Return the (X, Y) coordinate for the center point of the cell that contains the specified text.  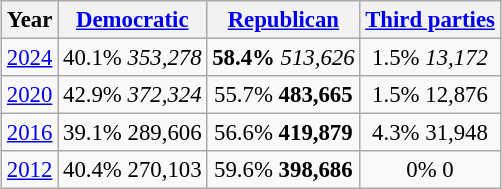
1.5% 13,172 (430, 58)
2016 (30, 133)
40.1% 353,278 (132, 58)
4.3% 31,948 (430, 133)
56.6% 419,879 (284, 133)
Third parties (430, 20)
Democratic (132, 20)
Republican (284, 20)
40.4% 270,103 (132, 170)
42.9% 372,324 (132, 95)
0% 0 (430, 170)
2020 (30, 95)
Year (30, 20)
1.5% 12,876 (430, 95)
58.4% 513,626 (284, 58)
2012 (30, 170)
2024 (30, 58)
39.1% 289,606 (132, 133)
59.6% 398,686 (284, 170)
55.7% 483,665 (284, 95)
